From the cell containing the given text, extract its center point as [X, Y] coordinate. 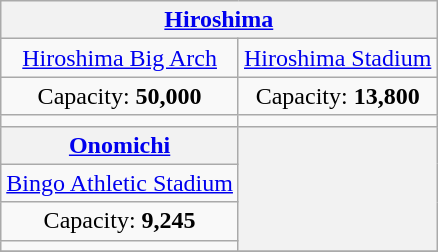
Hiroshima Big Arch [120, 58]
Hiroshima [219, 20]
Capacity: 50,000 [120, 96]
Bingo Athletic Stadium [120, 183]
Onomichi [120, 145]
Capacity: 9,245 [120, 221]
Hiroshima Stadium [337, 58]
Capacity: 13,800 [337, 96]
